Capture the cell that displays the provided text and extract its [X, Y] central coordinate. 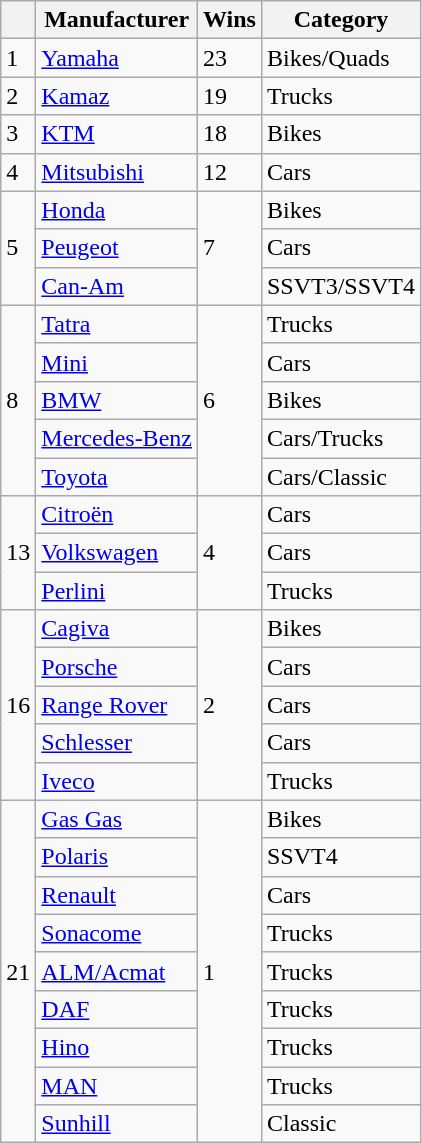
Toyota [117, 477]
Wins [229, 20]
Schlesser [117, 743]
Honda [117, 210]
Perlini [117, 591]
Classic [340, 1124]
Iveco [117, 781]
Porsche [117, 667]
8 [18, 400]
Sonacome [117, 933]
Range Rover [117, 705]
Bikes/Quads [340, 58]
Hino [117, 1047]
BMW [117, 400]
Mini [117, 362]
Renault [117, 895]
23 [229, 58]
Category [340, 20]
Mercedes-Benz [117, 438]
Yamaha [117, 58]
MAN [117, 1085]
KTM [117, 134]
Tatra [117, 324]
Citroën [117, 515]
7 [229, 248]
DAF [117, 1009]
Manufacturer [117, 20]
Volkswagen [117, 553]
12 [229, 172]
ALM/Acmat [117, 971]
5 [18, 248]
3 [18, 134]
Gas Gas [117, 819]
Can-Am [117, 286]
SSVT4 [340, 857]
16 [18, 705]
Sunhill [117, 1124]
Kamaz [117, 96]
19 [229, 96]
Peugeot [117, 248]
Mitsubishi [117, 172]
21 [18, 972]
13 [18, 553]
6 [229, 400]
18 [229, 134]
Cars/Trucks [340, 438]
Polaris [117, 857]
Cagiva [117, 629]
Cars/Classic [340, 477]
SSVT3/SSVT4 [340, 286]
